For the text-containing cell, return its midpoint in [X, Y] coordinate format. 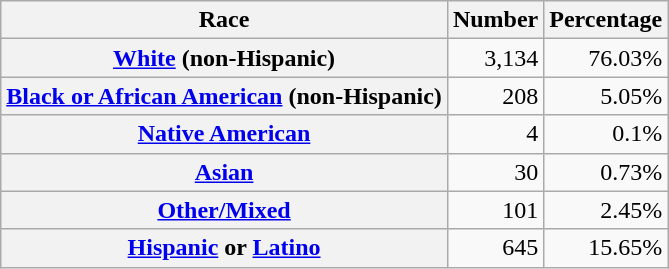
White (non-Hispanic) [224, 58]
Native American [224, 134]
208 [495, 96]
101 [495, 210]
0.73% [606, 172]
15.65% [606, 248]
Asian [224, 172]
Race [224, 20]
Number [495, 20]
76.03% [606, 58]
3,134 [495, 58]
5.05% [606, 96]
30 [495, 172]
4 [495, 134]
Hispanic or Latino [224, 248]
Percentage [606, 20]
2.45% [606, 210]
0.1% [606, 134]
Black or African American (non-Hispanic) [224, 96]
Other/Mixed [224, 210]
645 [495, 248]
